For the text-containing cell, return its midpoint in (x, y) coordinate format. 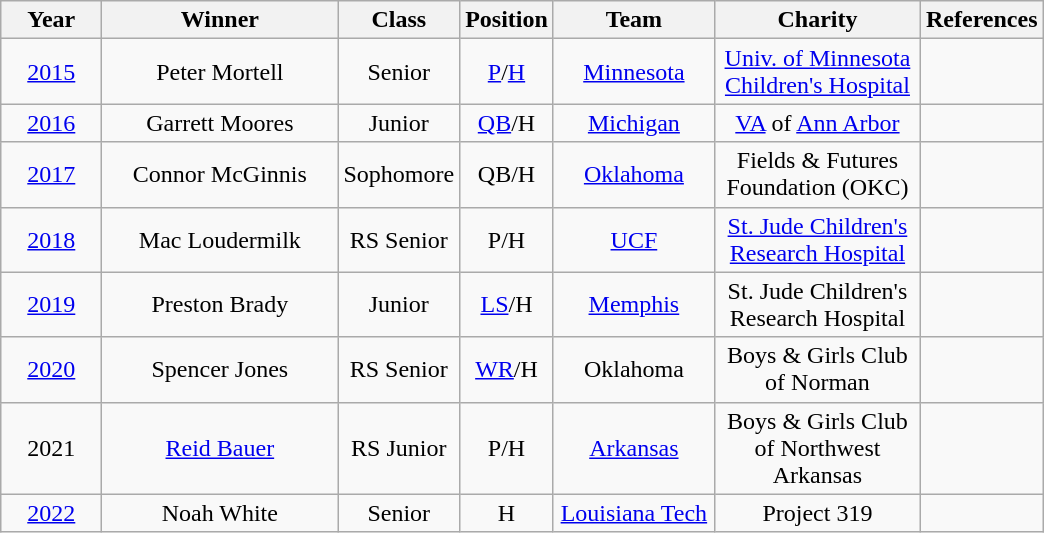
2019 (52, 304)
2020 (52, 370)
2021 (52, 448)
Spencer Jones (220, 370)
Charity (817, 20)
H (507, 513)
UCF (634, 240)
Position (507, 20)
Peter Mortell (220, 72)
Memphis (634, 304)
Louisiana Tech (634, 513)
Connor McGinnis (220, 174)
Sophomore (399, 174)
Preston Brady (220, 304)
2017 (52, 174)
Noah White (220, 513)
Garrett Moores (220, 123)
RS Junior (399, 448)
Team (634, 20)
WR/H (507, 370)
Year (52, 20)
2022 (52, 513)
2015 (52, 72)
Winner (220, 20)
References (982, 20)
Boys & Girls Club of Northwest Arkansas (817, 448)
Reid Bauer (220, 448)
VA of Ann Arbor (817, 123)
Arkansas (634, 448)
Boys & Girls Club of Norman (817, 370)
Fields & Futures Foundation (OKC) (817, 174)
2016 (52, 123)
Mac Loudermilk (220, 240)
Minnesota (634, 72)
LS/H (507, 304)
2018 (52, 240)
Univ. of Minnesota Children's Hospital (817, 72)
Project 319 (817, 513)
Class (399, 20)
Michigan (634, 123)
